Output the (x, y) coordinate of the center of the cell containing the given text.  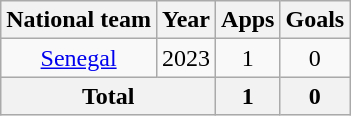
Total (108, 96)
Senegal (79, 58)
Apps (248, 20)
National team (79, 20)
2023 (186, 58)
Goals (315, 20)
Year (186, 20)
